Output the [x, y] coordinate of the center of the cell containing the given text.  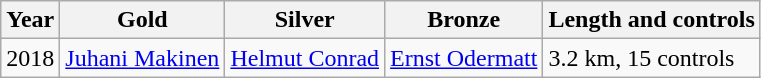
Helmut Conrad [305, 58]
Length and controls [652, 20]
2018 [30, 58]
Juhani Makinen [142, 58]
3.2 km, 15 controls [652, 58]
Gold [142, 20]
Year [30, 20]
Bronze [464, 20]
Silver [305, 20]
Ernst Odermatt [464, 58]
